Return the (x, y) coordinate for the center point of the cell that contains the specified text.  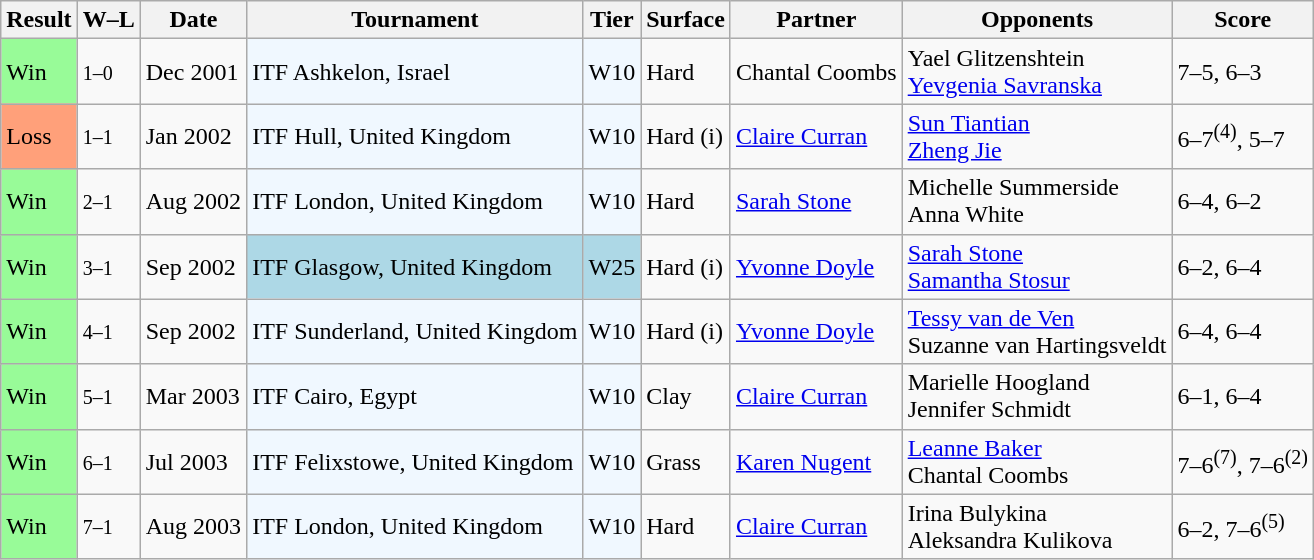
Jan 2002 (193, 136)
2–1 (108, 202)
7–1 (108, 526)
Partner (816, 20)
4–1 (108, 332)
Jul 2003 (193, 462)
6–2, 6–4 (1243, 266)
W25 (612, 266)
5–1 (108, 396)
6–1, 6–4 (1243, 396)
ITF Felixstowe, United Kingdom (415, 462)
Michelle Summerside Anna White (1037, 202)
Yael Glitzenshtein Yevgenia Savranska (1037, 72)
Tessy van de Ven Suzanne van Hartingsveldt (1037, 332)
Sun Tiantian Zheng Jie (1037, 136)
Irina Bulykina Aleksandra Kulikova (1037, 526)
Score (1243, 20)
Chantal Coombs (816, 72)
Marielle Hoogland Jennifer Schmidt (1037, 396)
1–1 (108, 136)
ITF Hull, United Kingdom (415, 136)
Grass (686, 462)
ITF Ashkelon, Israel (415, 72)
Karen Nugent (816, 462)
7–5, 6–3 (1243, 72)
6–4, 6–2 (1243, 202)
W–L (108, 20)
Clay (686, 396)
Sarah Stone (816, 202)
Aug 2003 (193, 526)
3–1 (108, 266)
Dec 2001 (193, 72)
Tournament (415, 20)
6–4, 6–4 (1243, 332)
1–0 (108, 72)
Date (193, 20)
7–6(7), 7–6(2) (1243, 462)
Sarah Stone Samantha Stosur (1037, 266)
Surface (686, 20)
Opponents (1037, 20)
6–1 (108, 462)
6–7(4), 5–7 (1243, 136)
Leanne Baker Chantal Coombs (1037, 462)
Loss (39, 136)
Aug 2002 (193, 202)
ITF Glasgow, United Kingdom (415, 266)
ITF Cairo, Egypt (415, 396)
Tier (612, 20)
Mar 2003 (193, 396)
Result (39, 20)
6–2, 7–6(5) (1243, 526)
ITF Sunderland, United Kingdom (415, 332)
